Scan for the cell matching the given text and deliver its [X, Y] coordinate at center. 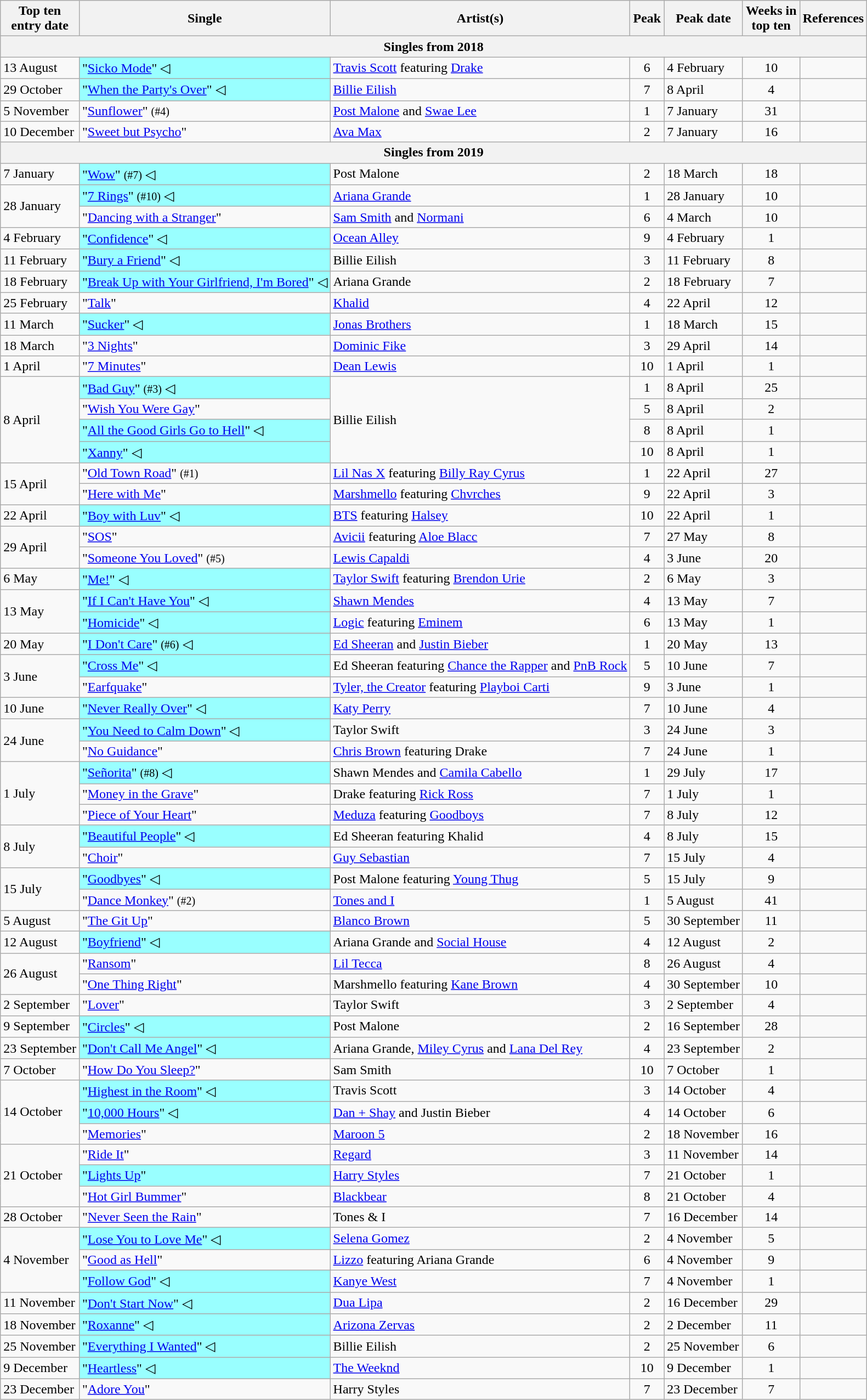
Sam Smith and Normani [480, 217]
4 March [704, 217]
"Señorita" (#8) ◁ [205, 772]
Dean Lewis [480, 366]
29 October [40, 89]
Singles from 2019 [434, 153]
"Sweet but Psycho" [205, 132]
Post Malone and Swae Lee [480, 111]
Katy Perry [480, 708]
"Old Town Road" (#1) [205, 473]
2 December [704, 1325]
Lizzo featuring Ariana Grande [480, 1260]
Dua Lipa [480, 1303]
"Me!" ◁ [205, 579]
"Follow God" ◁ [205, 1281]
25 [771, 388]
20 [771, 557]
"Good as Hell" [205, 1260]
Maroon 5 [480, 1134]
Ava Max [480, 132]
Ariana Grande, Miley Cyrus and Lana Del Rey [480, 1048]
"Lover" [205, 1005]
"No Guidance" [205, 751]
"When the Party's Over" ◁ [205, 89]
"Everything I Wanted" ◁ [205, 1346]
"Dance Monkey" (#2) [205, 900]
"Talk" [205, 303]
11 March [40, 324]
Sam Smith [480, 1069]
"Lose You to Love Me" ◁ [205, 1239]
Single [205, 19]
29 [771, 1303]
"Homicide" ◁ [205, 622]
"Bury a Friend" ◁ [205, 260]
"Lights Up" [205, 1176]
Drake featuring Rick Ross [480, 794]
BTS featuring Halsey [480, 516]
"Piece of Your Heart" [205, 815]
"I Don't Care" (#6) ◁ [205, 644]
27 May [704, 537]
"Don't Start Now" ◁ [205, 1303]
"All the Good Girls Go to Hell" ◁ [205, 430]
"Heartless" ◁ [205, 1368]
"One Thing Right" [205, 984]
9 September [40, 1026]
Tones and I [480, 900]
Ed Sheeran featuring Khalid [480, 836]
Dominic Fike [480, 346]
"Highest in the Room" ◁ [205, 1091]
"How Do You Sleep?" [205, 1069]
"Adore You" [205, 1389]
"Cross Me" ◁ [205, 666]
10 December [40, 132]
5 November [40, 111]
16 September [704, 1026]
"Sunflower" (#4) [205, 111]
Kanye West [480, 1281]
"3 Nights" [205, 346]
Ed Sheeran and Justin Bieber [480, 644]
Avicii featuring Aloe Blacc [480, 537]
Ariana Grande and Social House [480, 942]
"The Git Up" [205, 921]
Tones & I [480, 1217]
"7 Minutes" [205, 366]
29 July [704, 772]
"You Need to Calm Down" ◁ [205, 730]
Blackbear [480, 1196]
"Sucker" ◁ [205, 324]
41 [771, 900]
"Don't Call Me Angel" ◁ [205, 1048]
"Boy with Luv" ◁ [205, 516]
"Goodbyes" ◁ [205, 879]
15 April [40, 484]
Khalid [480, 303]
Blanco Brown [480, 921]
Meduza featuring Goodboys [480, 815]
Ocean Alley [480, 238]
Chris Brown featuring Drake [480, 751]
Peak [647, 19]
Marshmello featuring Chvrches [480, 494]
28 [771, 1026]
Tyler, the Creator featuring Playboi Carti [480, 687]
"Xanny" ◁ [205, 452]
"Someone You Loved" (#5) [205, 557]
"Here with Me" [205, 494]
13 August [40, 68]
Lil Nas X featuring Billy Ray Cyrus [480, 473]
Taylor Swift featuring Brendon Urie [480, 579]
"Ransom" [205, 963]
"Ride It" [205, 1155]
"Sicko Mode" ◁ [205, 68]
"SOS" [205, 537]
References [834, 19]
Weeks intop ten [771, 19]
"Memories" [205, 1134]
"Never Seen the Rain" [205, 1217]
"If I Can't Have You" ◁ [205, 601]
"Circles" ◁ [205, 1026]
"10,000 Hours" ◁ [205, 1113]
28 October [40, 1217]
"Roxanne" ◁ [205, 1325]
"Never Really Over" ◁ [205, 708]
"Wow" (#7) ◁ [205, 174]
27 [771, 473]
Shawn Mendes and Camila Cabello [480, 772]
31 [771, 111]
"Dancing with a Stranger" [205, 217]
Artist(s) [480, 19]
"Money in the Grave" [205, 794]
"Choir" [205, 857]
"Beautiful People" ◁ [205, 836]
Post Malone featuring Young Thug [480, 879]
The Weeknd [480, 1368]
Peak date [704, 19]
Lewis Capaldi [480, 557]
Arizona Zervas [480, 1325]
25 February [40, 303]
Jonas Brothers [480, 324]
"Earfquake" [205, 687]
"Confidence" ◁ [205, 238]
"Hot Girl Bummer" [205, 1196]
Selena Gomez [480, 1239]
"Boyfriend" ◁ [205, 942]
"7 Rings" (#10) ◁ [205, 196]
Singles from 2018 [434, 47]
Top tenentry date [40, 19]
"Bad Guy" (#3) ◁ [205, 388]
"Wish You Were Gay" [205, 409]
Dan + Shay and Justin Bieber [480, 1113]
18 [771, 174]
Lil Tecca [480, 963]
13 [771, 644]
Guy Sebastian [480, 857]
17 [771, 772]
Marshmello featuring Kane Brown [480, 984]
Regard [480, 1155]
Travis Scott featuring Drake [480, 68]
Logic featuring Eminem [480, 622]
Shawn Mendes [480, 601]
"Break Up with Your Girlfriend, I'm Bored" ◁ [205, 282]
Ed Sheeran featuring Chance the Rapper and PnB Rock [480, 666]
Travis Scott [480, 1091]
